Identify which cell holds the provided text, then report its [x, y] central coordinate. 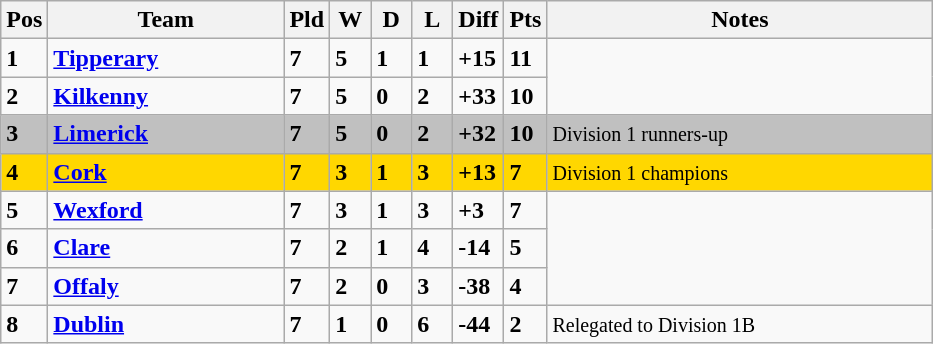
-44 [478, 324]
+13 [478, 172]
Division 1 runners-up [740, 134]
L [432, 20]
Division 1 champions [740, 172]
Clare [166, 248]
Pos [24, 20]
Cork [166, 172]
Offaly [166, 286]
D [392, 20]
+15 [478, 58]
Dublin [166, 324]
Limerick [166, 134]
Relegated to Division 1B [740, 324]
Wexford [166, 210]
11 [526, 58]
8 [24, 324]
+33 [478, 96]
-38 [478, 286]
Kilkenny [166, 96]
Tipperary [166, 58]
Pts [526, 20]
Pld [307, 20]
Diff [478, 20]
W [350, 20]
+32 [478, 134]
-14 [478, 248]
Team [166, 20]
+3 [478, 210]
Notes [740, 20]
